Output the [x, y] coordinate of the center of the cell containing the given text.  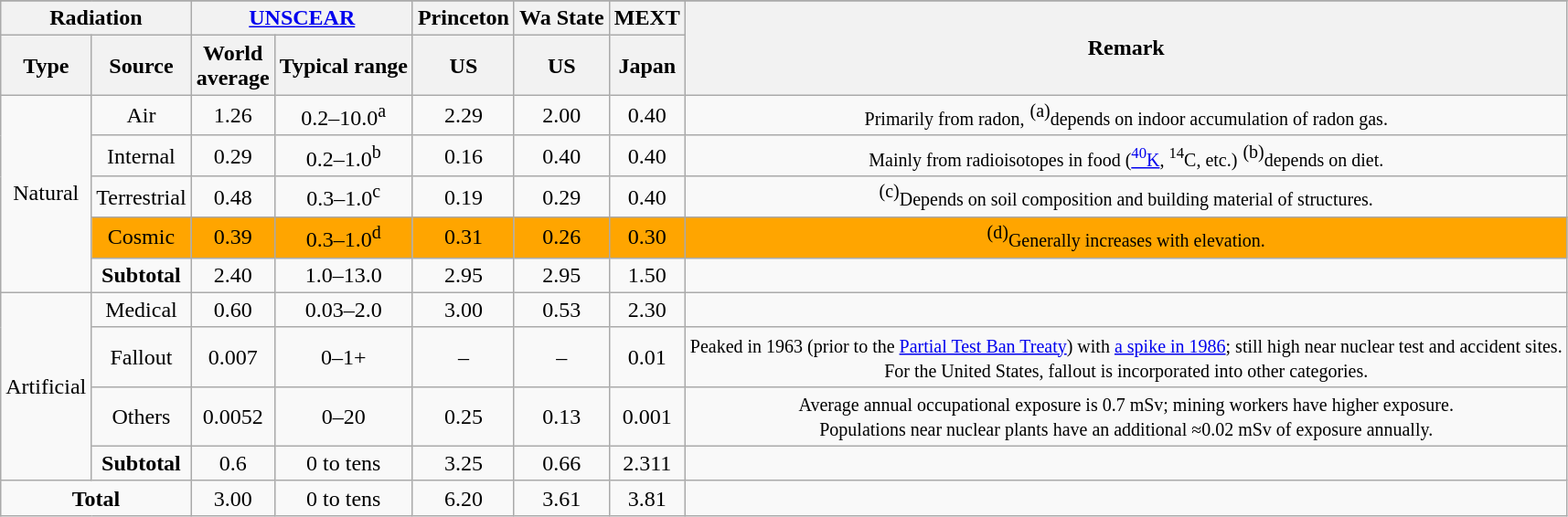
3.81 [647, 498]
0.03–2.0 [344, 310]
Source [141, 66]
1.0–13.0 [344, 275]
0.60 [232, 310]
Total [96, 498]
UNSCEAR [302, 18]
Primarily from radon, (a)depends on indoor accumulation of radon gas. [1126, 115]
Typical range [344, 66]
Mainly from radioisotopes in food (40K, 14C, etc.) (b)depends on diet. [1126, 155]
0.2–1.0b [344, 155]
0–20 [344, 417]
Natural [46, 194]
2.29 [463, 115]
0.3–1.0c [344, 197]
3.61 [561, 498]
0.16 [463, 155]
0.3–1.0d [344, 237]
Air [141, 115]
0.13 [561, 417]
Princeton [463, 18]
Others [141, 417]
(c)Depends on soil composition and building material of structures. [1126, 197]
MEXT [647, 18]
0.66 [561, 463]
World average [232, 66]
2.00 [561, 115]
Medical [141, 310]
0.53 [561, 310]
Type [46, 66]
Cosmic [141, 237]
0.007 [232, 356]
Japan [647, 66]
Artificial [46, 386]
2.30 [647, 310]
3.25 [463, 463]
Terrestrial [141, 197]
(d)Generally increases with elevation. [1126, 237]
0.19 [463, 197]
0.0052 [232, 417]
0.01 [647, 356]
Fallout [141, 356]
0–1+ [344, 356]
0.2–10.0a [344, 115]
0.001 [647, 417]
0.25 [463, 417]
1.26 [232, 115]
0.6 [232, 463]
Remark [1126, 47]
6.20 [463, 498]
0.39 [232, 237]
0.48 [232, 197]
2.311 [647, 463]
Internal [141, 155]
0.30 [647, 237]
Wa State [561, 18]
0.31 [463, 237]
Radiation [96, 18]
2.40 [232, 275]
1.50 [647, 275]
0.26 [561, 237]
